Return the [x, y] coordinate for the center point of the cell that contains the specified text.  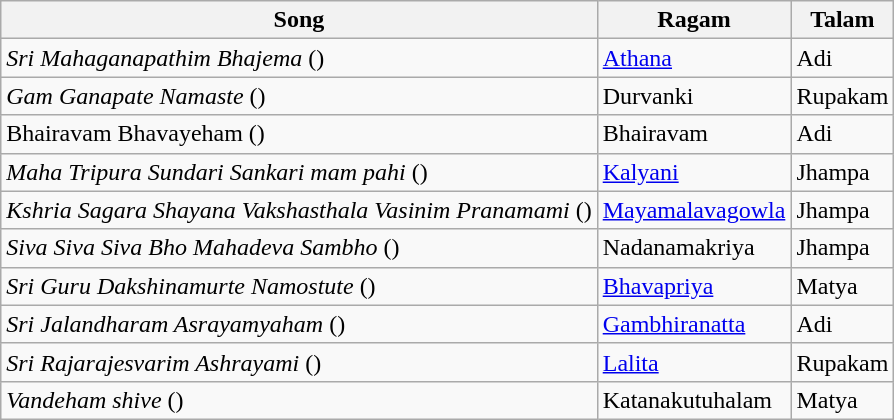
Durvanki [694, 96]
Sri Rajarajesvarim Ashrayami () [299, 362]
Gambhiranatta [694, 324]
Kalyani [694, 172]
Gam Ganapate Namaste () [299, 96]
Bhairavam [694, 134]
Bhairavam Bhavayeham () [299, 134]
Athana [694, 58]
Sri Guru Dakshinamurte Namostute () [299, 286]
Mayamalavagowla [694, 210]
Kshria Sagara Shayana Vakshasthala Vasinim Pranamami () [299, 210]
Vandeham shive () [299, 400]
Nadanamakriya [694, 248]
Katanakutuhalam [694, 400]
Song [299, 20]
Lalita [694, 362]
Ragam [694, 20]
Sri Jalandharam Asrayamyaham () [299, 324]
Talam [842, 20]
Siva Siva Siva Bho Mahadeva Sambho () [299, 248]
Sri Mahaganapathim Bhajema () [299, 58]
Bhavapriya [694, 286]
Maha Tripura Sundari Sankari mam pahi () [299, 172]
